Return the [x, y] coordinate for the center point of the cell that contains the specified text.  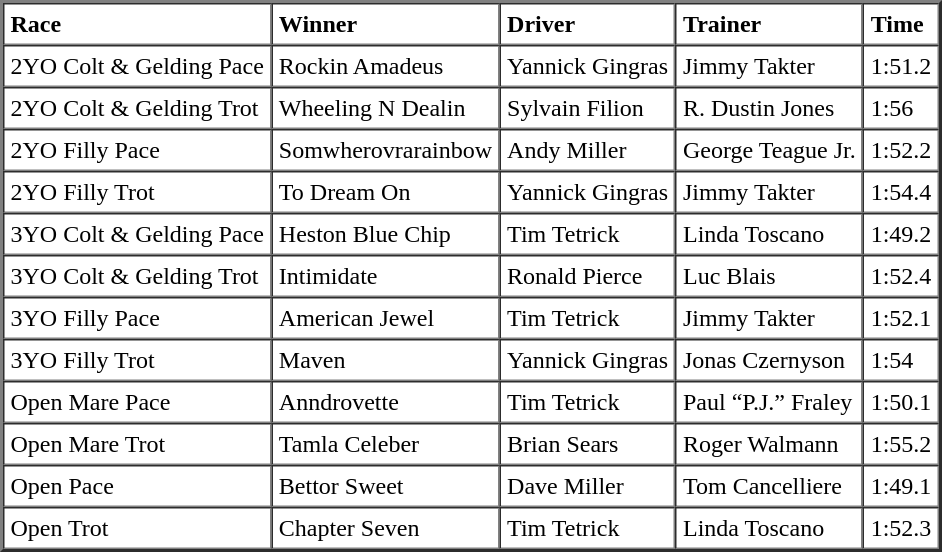
2YO Filly Trot [137, 192]
Open Mare Pace [137, 402]
Jonas Czernyson [769, 360]
1:49.2 [901, 234]
Open Trot [137, 528]
1:49.1 [901, 486]
1:52.3 [901, 528]
Tom Cancelliere [769, 486]
2YO Filly Pace [137, 150]
1:52.1 [901, 318]
2YO Colt & Gelding Pace [137, 66]
3YO Filly Trot [137, 360]
Race [137, 24]
1:54.4 [901, 192]
1:56 [901, 108]
Heston Blue Chip [385, 234]
Paul “P.J.” Fraley [769, 402]
Tamla Celeber [385, 444]
Sylvain Filion [588, 108]
Ronald Pierce [588, 276]
Somwherovrarainbow [385, 150]
Open Mare Trot [137, 444]
3YO Colt & Gelding Trot [137, 276]
Intimidate [385, 276]
1:50.1 [901, 402]
Andy Miller [588, 150]
3YO Filly Pace [137, 318]
Maven [385, 360]
Chapter Seven [385, 528]
Brian Sears [588, 444]
1:52.4 [901, 276]
Driver [588, 24]
Winner [385, 24]
3YO Colt & Gelding Pace [137, 234]
2YO Colt & Gelding Trot [137, 108]
1:51.2 [901, 66]
Luc Blais [769, 276]
Bettor Sweet [385, 486]
Roger Walmann [769, 444]
Dave Miller [588, 486]
1:55.2 [901, 444]
Wheeling N Dealin [385, 108]
To Dream On [385, 192]
Rockin Amadeus [385, 66]
Open Pace [137, 486]
Time [901, 24]
R. Dustin Jones [769, 108]
Anndrovette [385, 402]
1:54 [901, 360]
American Jewel [385, 318]
Trainer [769, 24]
George Teague Jr. [769, 150]
1:52.2 [901, 150]
